Capture the cell that displays the provided text and extract its (X, Y) central coordinate. 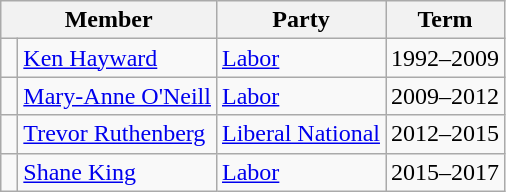
Term (446, 20)
2009–2012 (446, 96)
Liberal National (300, 134)
2012–2015 (446, 134)
Trevor Ruthenberg (118, 134)
Member (109, 20)
1992–2009 (446, 58)
2015–2017 (446, 172)
Ken Hayward (118, 58)
Party (300, 20)
Mary-Anne O'Neill (118, 96)
Shane King (118, 172)
